Search for the cell housing the specified text and yield its (x, y) center coordinate. 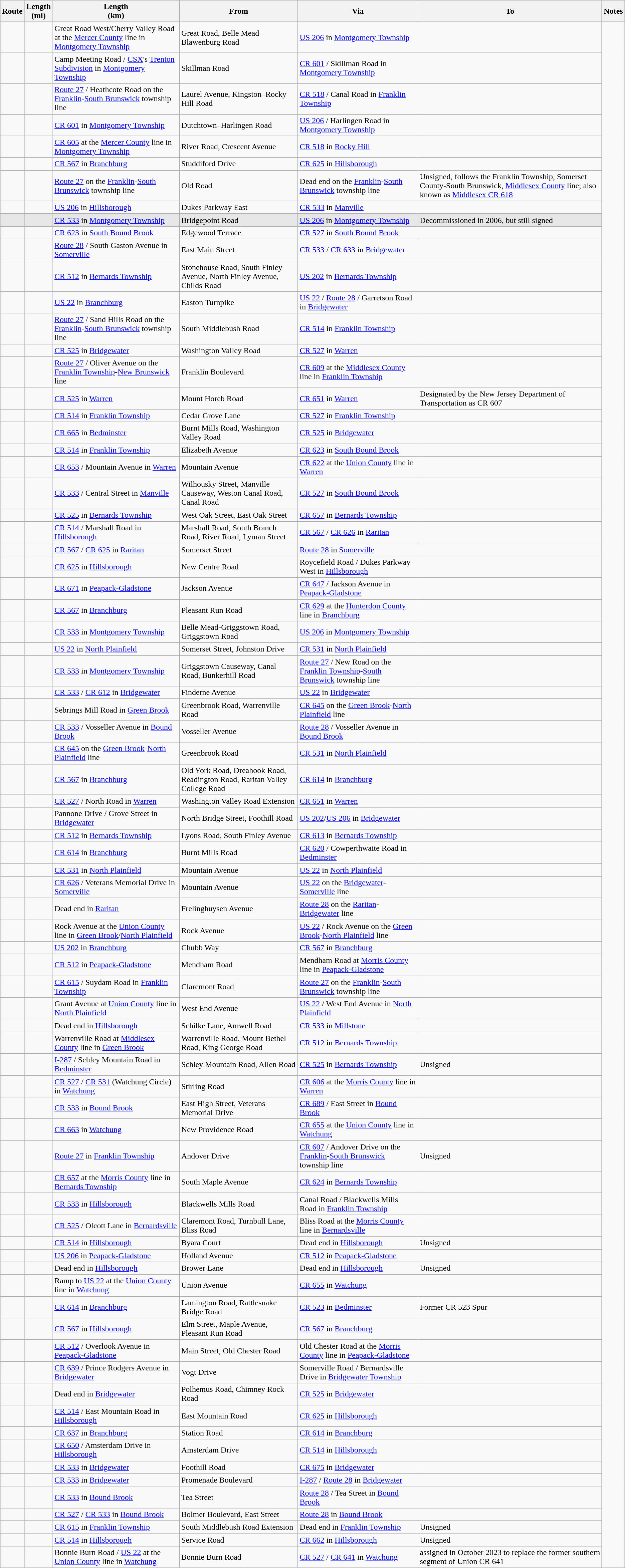
CR 518 / Canal Road in Franklin Township (358, 99)
US 22 in Branchburg (116, 302)
CR 662 in Hillsborough (358, 1540)
Warrenville Road at Middlesex County line in Green Brook (116, 1043)
CR 622 at the Union County line in Warren (358, 467)
Tea Street (238, 1497)
Sebrings Mill Road in Green Brook (116, 710)
Andover Drive (238, 1156)
Pannone Drive / Grove Street in Bridgewater (116, 818)
Greenbrook Road, Warrenville Road (238, 710)
Ramp to US 22 at the Union County line in Watchung (116, 1286)
CR 689 / East Street in Bound Brook (358, 1108)
Frelinghuysen Avenue (238, 908)
Mount Horeb Road (238, 399)
Dead end in Raritan (116, 908)
Lyons Road, South Finley Avenue (238, 835)
US 202/US 206 in Bridgewater (358, 818)
Bolmer Boulevard, East Street (238, 1514)
Greenbrook Road (238, 753)
Elizabeth Avenue (238, 450)
Franklin Boulevard (238, 372)
Belle Mead-Griggstown Road, Griggstown Road (238, 632)
US 22 / West End Avenue in North Plainfield (358, 1009)
Washington Valley Road (238, 350)
Union Avenue (238, 1286)
Route 28 in Somerville (358, 549)
Decommissioned in 2006, but still signed (510, 220)
Mendham Road at Morris County line in Peapack-Gladstone (358, 965)
South Maple Avenue (238, 1182)
Roycefield Road / Dukes Parkway West in Hillsborough (358, 567)
Burnt Mills Road, Washington Valley Road (238, 433)
Marshall Road, South Branch Road, River Road, Lyman Street (238, 532)
Cedar Grove Lane (238, 416)
Stonehouse Road, South Finley Avenue, North Finley Avenue, Childs Road (238, 276)
Edgewood Terrace (238, 233)
CR 512 / Overlook Avenue in Peapack-Gladstone (116, 1350)
Camp Meeting Road / CSX's Trenton Subdivision in Montgomery Township (116, 68)
US 22 / Rock Avenue on the Green Brook-North Plainfield line (358, 931)
US 22 on the Bridgewater-Somerville line (358, 887)
CR 605 at the Mercer County line in Montgomery Township (116, 147)
Route 28 / Tea Street in Bound Brook (358, 1497)
CR 527 / North Road in Warren (116, 801)
CR 629 at the Hunterdon County line in Branchburg (358, 610)
CR 650 / Amsterdam Drive in Hillsborough (116, 1450)
Schilke Lane, Amwell Road (238, 1026)
CR 527 in Warren (358, 350)
Bonnie Burn Road (238, 1557)
Dukes Parkway East (238, 207)
CR 624 in Bernards Township (358, 1182)
CR 620 / Cowperthwaite Road in Bedminster (358, 852)
I-287 / Schley Mountain Road in Bedminster (116, 1065)
CR 533 / Central Street in Manville (116, 493)
CR 533 / Vosseller Avenue in Bound Brook (116, 732)
CR 609 at the Middlesex County line in Franklin Township (358, 372)
CR 626 / Veterans Memorial Drive in Somerville (116, 887)
CR 533 in Millstone (358, 1026)
Canal Road / Blackwells Mills Road in Franklin Township (358, 1204)
CR 657 in Bernards Township (358, 515)
Pleasant Run Road (238, 610)
CR 514 / Marshall Road in Hillsborough (116, 532)
CR 613 in Bernards Township (358, 835)
CR 527 / CR 533 in Bound Brook (116, 1514)
From (238, 11)
CR 607 / Andover Drive on the Franklin-South Brunswick township line (358, 1156)
Main Street, Old Chester Road (238, 1350)
Somerset Street, Johnston Drive (238, 649)
Old Chester Road at the Morris County line in Peapack-Gladstone (358, 1350)
CR 533 in Manville (358, 207)
Jackson Avenue (238, 588)
CR 514 / East Mountain Road in Hillsborough (116, 1416)
US 202 in Bernards Township (358, 276)
Old York Road, Dreahook Road, Readington Road, Raritan Valley College Road (238, 779)
CR 637 in Branchburg (116, 1433)
CR 671 in Peapack-Gladstone (116, 588)
Service Road (238, 1540)
Lamington Road, Rattlesnake Bridge Road (238, 1307)
CR 533 / CR 612 in Bridgewater (116, 693)
Rock Avenue (238, 931)
Laurel Avenue, Kingston–Rocky Hill Road (238, 99)
Warrenville Road, Mount Bethel Road, King George Road (238, 1043)
Route 27 / Oliver Avenue on the Franklin Township-New Brunswick line (116, 372)
assigned in October 2023 to replace the former southern segment of Union CR 641 (510, 1557)
West Oak Street, East Oak Street (238, 515)
CR 639 / Prince Rodgers Avenue in Bridgewater (116, 1372)
Route (12, 11)
Route 28 / Vosseller Avenue in Bound Brook (358, 732)
East High Street, Veterans Memorial Drive (238, 1108)
Wilhousky Street, Manville Causeway, Weston Canal Road, Canal Road (238, 493)
Claremont Road, Turnbull Lane, Bliss Road (238, 1226)
Blackwells Mills Road (238, 1204)
CR 525 in Warren (116, 399)
Grant Avenue at Union County line in North Plainfield (116, 1009)
I-287 / Route 28 in Bridgewater (358, 1480)
Burnt Mills Road (238, 852)
Dutchtown–Harlingen Road (238, 125)
Claremont Road (238, 987)
CR 527 / CR 531 (Watchung Circle) in Watchung (116, 1086)
Dead end on the Franklin-South Brunswick township line (358, 186)
Promenade Boulevard (238, 1480)
Bridgepoint Road (238, 220)
Route 28 in Bound Brook (358, 1514)
Holland Avenue (238, 1255)
Somerset Street (238, 549)
Mendham Road (238, 965)
CR 518 in Rocky Hill (358, 147)
Schley Mountain Road, Allen Road (238, 1065)
South Middlebush Road (238, 329)
CR 665 in Bedminster (116, 433)
CR 655 in Watchung (358, 1286)
CR 601 / Skillman Road in Montgomery Township (358, 68)
Foothill Road (238, 1467)
CR 615 in Franklin Township (116, 1527)
Chubb Way (238, 948)
Route 27 in Franklin Township (116, 1156)
Amsterdam Drive (238, 1450)
Bliss Road at the Morris County line in Bernardsville (358, 1226)
Rock Avenue at the Union County line in Green Brook/North Plainfield (116, 931)
Route 27 / New Road on the Franklin Township-South Brunswick township line (358, 671)
Route 28 / South Gaston Avenue in Somerville (116, 250)
Somerville Road / Bernardsville Drive in Bridgewater Township (358, 1372)
US 22 in Bridgewater (358, 693)
New Providence Road (238, 1129)
CR 567 in Hillsborough (116, 1329)
US 206 in Peapack-Gladstone (116, 1255)
CR 533 / CR 633 in Bridgewater (358, 250)
Former CR 523 Spur (510, 1307)
Dead end in Franklin Township (358, 1527)
West End Avenue (238, 1009)
Elm Street, Maple Avenue, Pleasant Run Road (238, 1329)
River Road, Crescent Avenue (238, 147)
Brower Lane (238, 1268)
CR 523 in Bedminster (358, 1307)
CR 525 / Olcott Lane in Bernardsville (116, 1226)
Vosseller Avenue (238, 732)
CR 606 at the Morris County line in Warren (358, 1086)
CR 663 in Watchung (116, 1129)
East Mountain Road (238, 1416)
CR 601 in Montgomery Township (116, 125)
Old Road (238, 186)
Notes (613, 11)
New Centre Road (238, 567)
Washington Valley Road Extension (238, 801)
Griggstown Causeway, Canal Road, Bunkerhill Road (238, 671)
Studdiford Drive (238, 164)
US 22 / Route 28 / Garretson Road in Bridgewater (358, 302)
CR 653 / Mountain Avenue in Warren (116, 467)
CR 527 / CR 641 in Watchung (358, 1557)
Stirling Road (238, 1086)
To (510, 11)
Route 27 / Sand Hills Road on the Franklin-South Brunswick township line (116, 329)
US 206 / Harlingen Road in Montgomery Township (358, 125)
Unsigned, follows the Franklin Township, Somerset County-South Brunswick, Middlesex County line; also known as Middlesex CR 618 (510, 186)
Length(mi) (38, 11)
East Main Street (238, 250)
Finderne Avenue (238, 693)
Route 27 / Heathcote Road on the Franklin-South Brunswick township line (116, 99)
Designated by the New Jersey Department of Transportation as CR 607 (510, 399)
CR 615 / Suydam Road in Franklin Township (116, 987)
North Bridge Street, Foothill Road (238, 818)
US 202 in Branchburg (116, 948)
Length(km) (116, 11)
Polhemus Road, Chimney Rock Road (238, 1394)
US 206 in Hillsborough (116, 207)
Byara Court (238, 1243)
CR 675 in Bridgewater (358, 1467)
Great Road West/Cherry Valley Road at the Mercer County line in Montgomery Township (116, 37)
CR 533 in Hillsborough (116, 1204)
Dead end in Bridgewater (116, 1394)
Route 28 on the Raritan-Bridgewater line (358, 908)
CR 567 / CR 625 in Raritan (116, 549)
CR 657 at the Morris County line in Bernards Township (116, 1182)
South Middlebush Road Extension (238, 1527)
CR 647 / Jackson Avenue in Peapack-Gladstone (358, 588)
Vogt Drive (238, 1372)
CR 527 in Franklin Township (358, 416)
Station Road (238, 1433)
CR 655 at the Union County line in Watchung (358, 1129)
Easton Turnpike (238, 302)
Skillman Road (238, 68)
Bonnie Burn Road / US 22 at the Union County line in Watchung (116, 1557)
Great Road, Belle Mead–Blawenburg Road (238, 37)
Via (358, 11)
CR 567 / CR 626 in Raritan (358, 532)
